Extract the [X, Y] coordinate from the center of the cell holding the provided text.  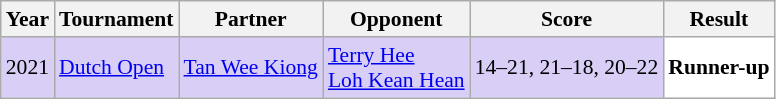
Terry Hee Loh Kean Hean [396, 68]
Result [718, 19]
Runner-up [718, 68]
Tournament [116, 19]
Partner [251, 19]
Score [567, 19]
Year [28, 19]
Dutch Open [116, 68]
Tan Wee Kiong [251, 68]
14–21, 21–18, 20–22 [567, 68]
2021 [28, 68]
Opponent [396, 19]
